Identify which cell holds the provided text, then report its [x, y] central coordinate. 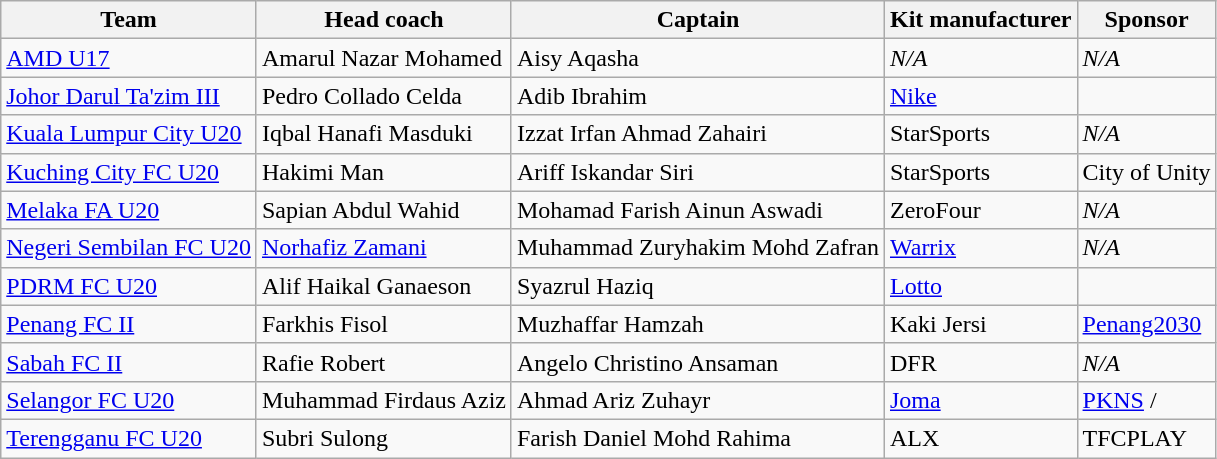
AMD U17 [129, 58]
Muzhaffar Hamzah [698, 324]
Muhammad Firdaus Aziz [384, 400]
Warrix [980, 248]
ZeroFour [980, 210]
Nike [980, 96]
Izzat Irfan Ahmad Zahairi [698, 134]
Amarul Nazar Mohamed [384, 58]
Negeri Sembilan FC U20 [129, 248]
Kaki Jersi [980, 324]
Melaka FA U20 [129, 210]
Iqbal Hanafi Masduki [384, 134]
Kit manufacturer [980, 20]
Sapian Abdul Wahid [384, 210]
City of Unity [1146, 172]
Head coach [384, 20]
ALX [980, 438]
Sponsor [1146, 20]
Norhafiz Zamani [384, 248]
Team [129, 20]
Subri Sulong [384, 438]
TFCPLAY [1146, 438]
Adib Ibrahim [698, 96]
PDRM FC U20 [129, 286]
Captain [698, 20]
Muhammad Zuryhakim Mohd Zafran [698, 248]
Mohamad Farish Ainun Aswadi [698, 210]
Hakimi Man [384, 172]
DFR [980, 362]
Kuala Lumpur City U20 [129, 134]
Alif Haikal Ganaeson [384, 286]
Rafie Robert [384, 362]
Farish Daniel Mohd Rahima [698, 438]
Syazrul Haziq [698, 286]
PKNS / [1146, 400]
Terengganu FC U20 [129, 438]
Joma [980, 400]
Ariff Iskandar Siri [698, 172]
Sabah FC II [129, 362]
Farkhis Fisol [384, 324]
Ahmad Ariz Zuhayr [698, 400]
Kuching City FC U20 [129, 172]
Johor Darul Ta'zim III [129, 96]
Aisy Aqasha [698, 58]
Angelo Christino Ansaman [698, 362]
Lotto [980, 286]
Pedro Collado Celda [384, 96]
Penang FC II [129, 324]
Selangor FC U20 [129, 400]
Penang2030 [1146, 324]
